Return the [X, Y] coordinate for the center point of the cell that contains the specified text.  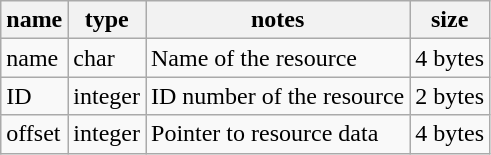
ID number of the resource [278, 96]
type [107, 20]
size [450, 20]
offset [34, 134]
char [107, 58]
Pointer to resource data [278, 134]
2 bytes [450, 96]
ID [34, 96]
notes [278, 20]
Name of the resource [278, 58]
